Detect which cell encompasses the target text, then output its [X, Y] center coordinate. 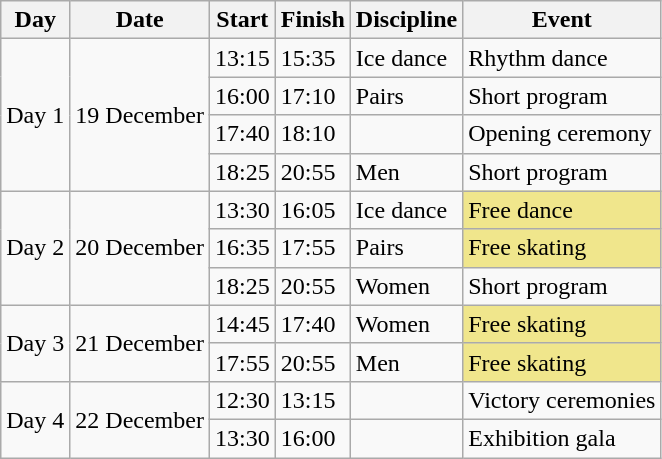
18:10 [312, 134]
Day [36, 20]
Event [562, 20]
21 December [140, 343]
15:35 [312, 58]
Date [140, 20]
Rhythm dance [562, 58]
16:35 [242, 248]
Victory ceremonies [562, 400]
Day 4 [36, 419]
Day 2 [36, 248]
14:45 [242, 324]
20 December [140, 248]
Opening ceremony [562, 134]
17:10 [312, 96]
Exhibition gala [562, 438]
12:30 [242, 400]
Finish [312, 20]
Free dance [562, 210]
19 December [140, 115]
Day 1 [36, 115]
Day 3 [36, 343]
16:05 [312, 210]
Discipline [406, 20]
22 December [140, 419]
Start [242, 20]
